Return the (X, Y) coordinate for the center point of the cell that contains the specified text.  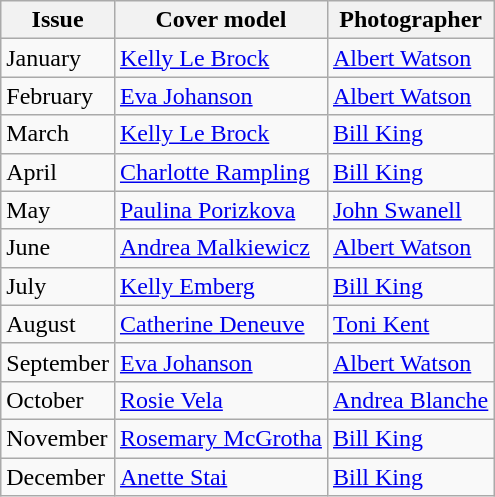
Andrea Blanche (410, 400)
John Swanell (410, 210)
Charlotte Rampling (220, 172)
Paulina Porizkova (220, 210)
July (58, 286)
March (58, 134)
November (58, 438)
Rosie Vela (220, 400)
Kelly Emberg (220, 286)
October (58, 400)
Anette Stai (220, 477)
Cover model (220, 20)
Rosemary McGrotha (220, 438)
Catherine Deneuve (220, 324)
Toni Kent (410, 324)
Photographer (410, 20)
December (58, 477)
May (58, 210)
January (58, 58)
February (58, 96)
September (58, 362)
April (58, 172)
Andrea Malkiewicz (220, 248)
August (58, 324)
June (58, 248)
Issue (58, 20)
